Detect which cell encompasses the target text, then output its (X, Y) center coordinate. 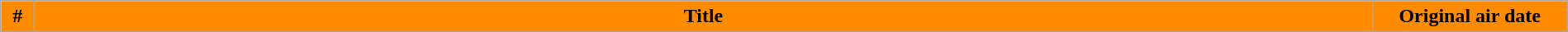
# (18, 16)
Title (703, 16)
Original air date (1470, 16)
